Return the [X, Y] coordinate for the center point of the cell that contains the specified text.  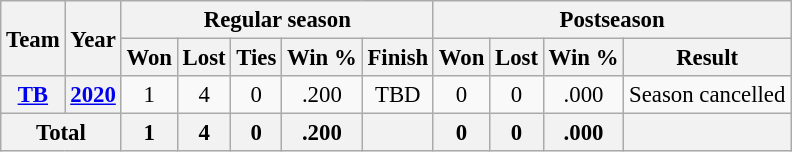
Result [708, 58]
Postseason [612, 20]
Total [61, 133]
2020 [93, 95]
Season cancelled [708, 95]
Team [33, 38]
TB [33, 95]
TBD [398, 95]
Ties [256, 58]
Regular season [277, 20]
Finish [398, 58]
Year [93, 38]
